Scan for the cell matching the given text and deliver its (x, y) coordinate at center. 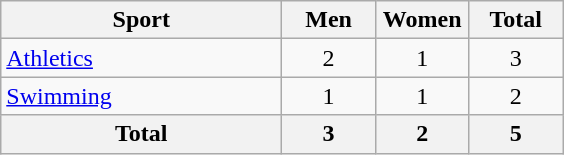
Swimming (142, 96)
Women (422, 20)
Men (329, 20)
Athletics (142, 58)
5 (516, 134)
Sport (142, 20)
